Capture the cell that displays the provided text and extract its [x, y] central coordinate. 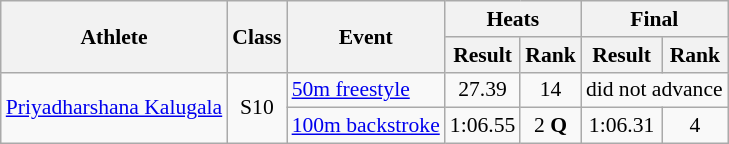
Class [256, 36]
1:06.31 [622, 126]
14 [550, 90]
4 [694, 126]
100m backstroke [366, 126]
Athlete [114, 36]
Heats [513, 19]
27.39 [482, 90]
did not advance [654, 90]
S10 [256, 108]
2 Q [550, 126]
Priyadharshana Kalugala [114, 108]
1:06.55 [482, 126]
50m freestyle [366, 90]
Final [654, 19]
Event [366, 36]
